Search for the cell housing the specified text and yield its (X, Y) center coordinate. 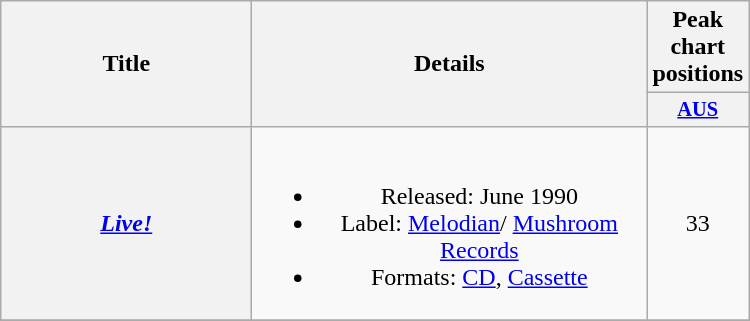
Released: June 1990Label: Melodian/ Mushroom RecordsFormats: CD, Cassette (450, 223)
Live! (126, 223)
Peak chart positions (698, 47)
AUS (698, 110)
33 (698, 223)
Details (450, 64)
Title (126, 64)
